Scan for the cell matching the given text and deliver its (x, y) coordinate at center. 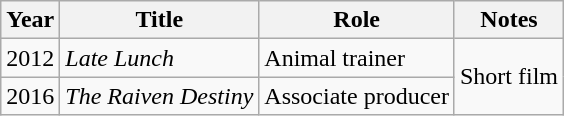
Associate producer (357, 96)
Title (160, 20)
2016 (30, 96)
Notes (508, 20)
Late Lunch (160, 58)
Role (357, 20)
The Raiven Destiny (160, 96)
Year (30, 20)
Short film (508, 77)
Animal trainer (357, 58)
2012 (30, 58)
